Output the (x, y) coordinate of the center of the cell containing the given text.  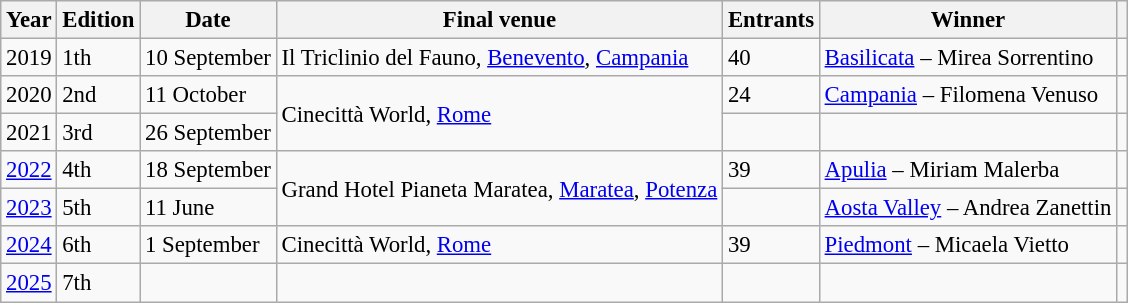
Entrants (772, 20)
2nd (98, 95)
18 September (208, 170)
1 September (208, 245)
Piedmont – Micaela Vietto (968, 245)
11 October (208, 95)
2024 (29, 245)
Campania – Filomena Venuso (968, 95)
Edition (98, 20)
6th (98, 245)
2020 (29, 95)
Final venue (499, 20)
2025 (29, 283)
Apulia – Miriam Malerba (968, 170)
40 (772, 58)
Year (29, 20)
5th (98, 208)
3rd (98, 133)
10 September (208, 58)
Date (208, 20)
4th (98, 170)
1th (98, 58)
Grand Hotel Pianeta Maratea, Maratea, Potenza (499, 188)
Winner (968, 20)
2022 (29, 170)
2021 (29, 133)
26 September (208, 133)
Basilicata – Mirea Sorrentino (968, 58)
24 (772, 95)
11 June (208, 208)
7th (98, 283)
Il Triclinio del Fauno, Benevento, Campania (499, 58)
2023 (29, 208)
2019 (29, 58)
Aosta Valley – Andrea Zanettin (968, 208)
